Capture the cell that displays the provided text and extract its [x, y] central coordinate. 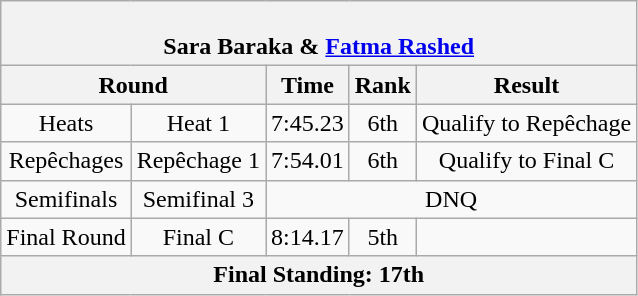
Round [134, 85]
Qualify to Final C [526, 161]
Repêchage 1 [198, 161]
7:54.01 [308, 161]
Repêchages [66, 161]
Semifinals [66, 199]
Heats [66, 123]
Qualify to Repêchage [526, 123]
Final C [198, 237]
Heat 1 [198, 123]
7:45.23 [308, 123]
5th [382, 237]
Rank [382, 85]
Result [526, 85]
8:14.17 [308, 237]
Final Round [66, 237]
Sara Baraka & Fatma Rashed [319, 34]
Time [308, 85]
DNQ [452, 199]
Semifinal 3 [198, 199]
Final Standing: 17th [319, 275]
